Capture the cell that displays the provided text and extract its (X, Y) central coordinate. 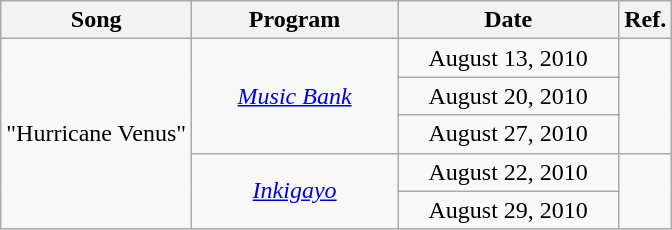
Music Bank (295, 96)
August 27, 2010 (508, 134)
Program (295, 20)
August 13, 2010 (508, 58)
Ref. (646, 20)
"Hurricane Venus" (96, 134)
August 29, 2010 (508, 210)
August 20, 2010 (508, 96)
Inkigayo (295, 191)
Date (508, 20)
Song (96, 20)
August 22, 2010 (508, 172)
